Locate the cell with the specified text and output its [x, y] center coordinate. 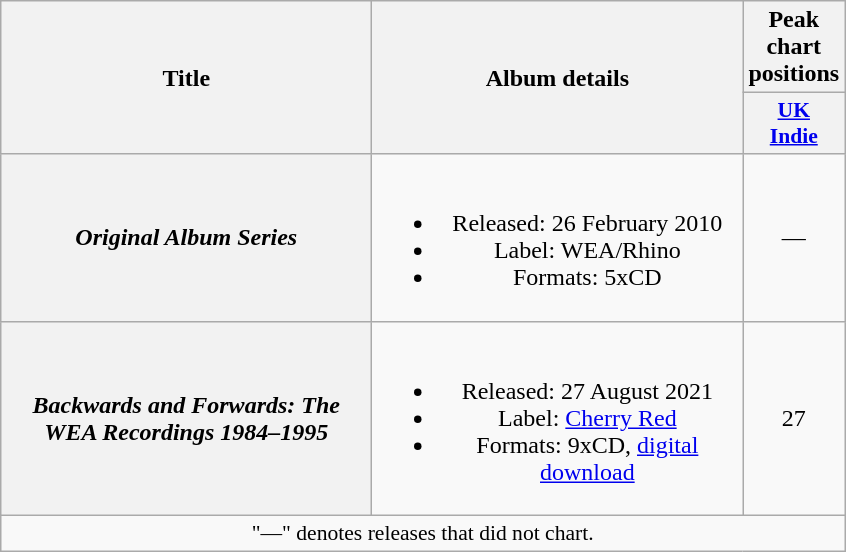
Album details [558, 78]
27 [794, 418]
— [794, 238]
Backwards and Forwards: The WEA Recordings 1984–1995 [186, 418]
Title [186, 78]
Released: 27 August 2021Label: Cherry RedFormats: 9xCD, digital download [558, 418]
UKIndie [794, 124]
Peak chartpositions [794, 47]
Released: 26 February 2010Label: WEA/RhinoFormats: 5xCD [558, 238]
"—" denotes releases that did not chart. [423, 533]
Original Album Series [186, 238]
